Locate the cell with the specified text and output its [x, y] center coordinate. 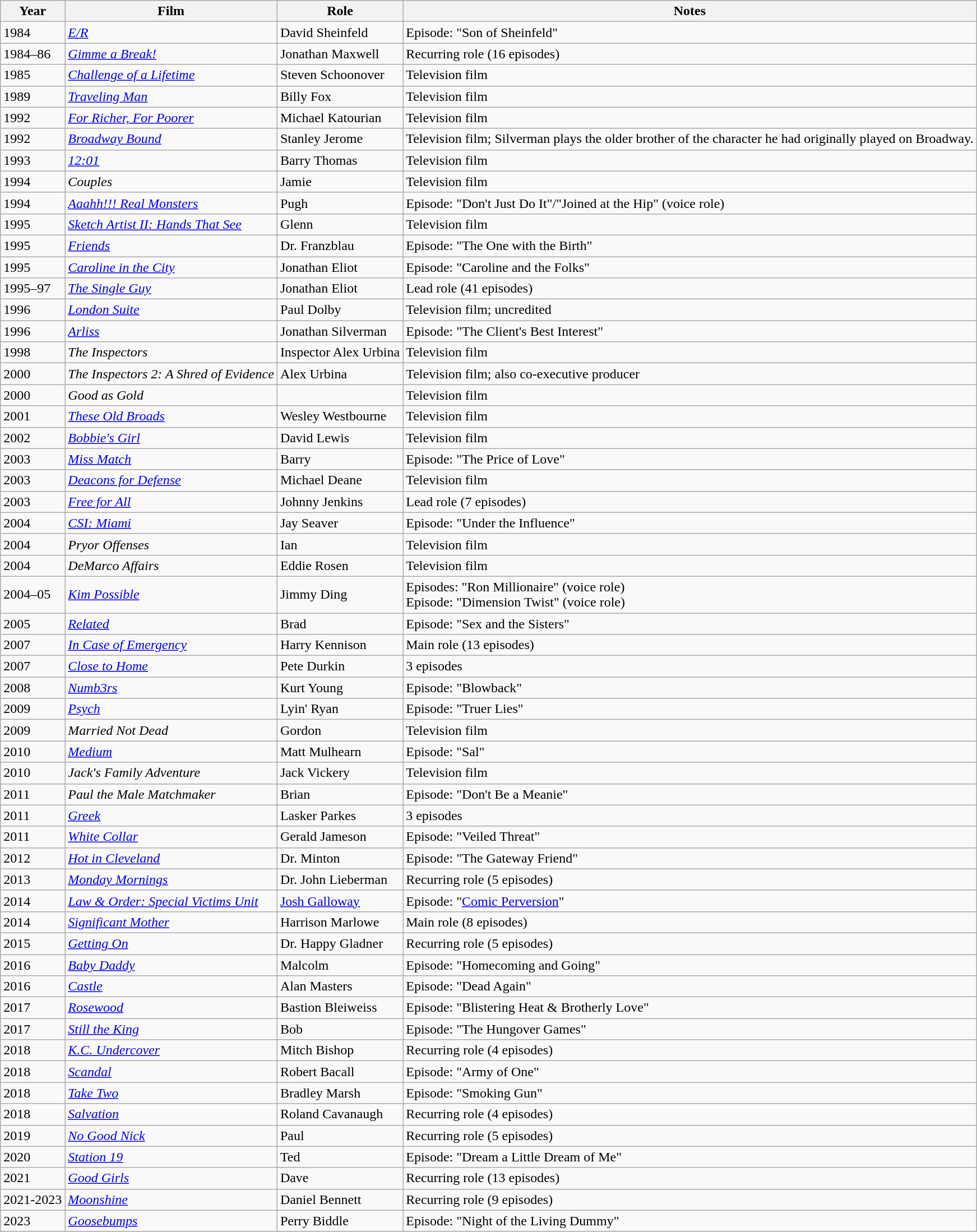
Michael Deane [340, 480]
Goosebumps [172, 1221]
Lead role (41 episodes) [690, 289]
Kim Possible [172, 594]
Paul the Male Matchmaker [172, 794]
Bradley Marsh [340, 1093]
1998 [33, 353]
E/R [172, 33]
2013 [33, 879]
Episode: "Sal" [690, 752]
Episodes: "Ron Millionaire" (voice role)Episode: "Dimension Twist" (voice role) [690, 594]
2021 [33, 1178]
Dr. Franzblau [340, 246]
Johnny Jenkins [340, 502]
Film [172, 11]
Numb3rs [172, 688]
Couples [172, 182]
David Lewis [340, 438]
Gimme a Break! [172, 54]
Married Not Dead [172, 730]
Close to Home [172, 666]
Matt Mulhearn [340, 752]
Lyin' Ryan [340, 709]
The Single Guy [172, 289]
Caroline in the City [172, 267]
Pryor Offenses [172, 544]
Recurring role (16 episodes) [690, 54]
2012 [33, 858]
London Suite [172, 310]
Station 19 [172, 1157]
Jack's Family Adventure [172, 773]
Salvation [172, 1114]
2002 [33, 438]
Episode: "Truer Lies" [690, 709]
1985 [33, 75]
Free for All [172, 502]
Brad [340, 624]
K.C. Undercover [172, 1050]
Broadway Bound [172, 139]
Episode: "Homecoming and Going" [690, 965]
Good Girls [172, 1178]
1984 [33, 33]
Miss Match [172, 459]
Alan Masters [340, 986]
Barry Thomas [340, 160]
Episode: "The Price of Love" [690, 459]
2005 [33, 624]
Rosewood [172, 1008]
1995–97 [33, 289]
Jamie [340, 182]
Dr. Happy Gladner [340, 943]
Episode: "The Hungover Games" [690, 1029]
Main role (13 episodes) [690, 645]
Bastion Bleiweiss [340, 1008]
Kurt Young [340, 688]
Role [340, 11]
Episode: "The One with the Birth" [690, 246]
Dave [340, 1178]
Episode: "The Client's Best Interest" [690, 331]
Eddie Rosen [340, 566]
Episode: "Blistering Heat & Brotherly Love" [690, 1008]
Bob [340, 1029]
2015 [33, 943]
Pete Durkin [340, 666]
Aaahh!!! Real Monsters [172, 203]
Episode: "Night of the Living Dummy" [690, 1221]
Brian [340, 794]
Episode: "Comic Perversion" [690, 901]
Notes [690, 11]
Malcolm [340, 965]
Pugh [340, 203]
Moonshine [172, 1199]
Stanley Jerome [340, 139]
Episode: "Army of One" [690, 1072]
Jonathan Silverman [340, 331]
Michael Katourian [340, 118]
Roland Cavanaugh [340, 1114]
Gerald Jameson [340, 837]
12:01 [172, 160]
CSI: Miami [172, 523]
Challenge of a Lifetime [172, 75]
Jay Seaver [340, 523]
Related [172, 624]
Monday Mornings [172, 879]
Episode: "Smoking Gun" [690, 1093]
Wesley Westbourne [340, 416]
Billy Fox [340, 96]
Television film; Silverman plays the older brother of the character he had originally played on Broadway. [690, 139]
Barry [340, 459]
Harrison Marlowe [340, 922]
Episode: "Don't Just Do It"/"Joined at the Hip" (voice role) [690, 203]
Episode: "Blowback" [690, 688]
Jack Vickery [340, 773]
Still the King [172, 1029]
Bobbie's Girl [172, 438]
The Inspectors [172, 353]
In Case of Emergency [172, 645]
Episode: "Veiled Threat" [690, 837]
Television film; uncredited [690, 310]
Television film; also co-executive producer [690, 374]
Glenn [340, 224]
Episode: "Dead Again" [690, 986]
Dr. John Lieberman [340, 879]
Jimmy Ding [340, 594]
Traveling Man [172, 96]
Episode: "Dream a Little Dream of Me" [690, 1157]
Scandal [172, 1072]
1984–86 [33, 54]
2001 [33, 416]
Ted [340, 1157]
Mitch Bishop [340, 1050]
These Old Broads [172, 416]
For Richer, For Poorer [172, 118]
The Inspectors 2: A Shred of Evidence [172, 374]
1989 [33, 96]
Sketch Artist II: Hands That See [172, 224]
Year [33, 11]
1993 [33, 160]
Recurring role (9 episodes) [690, 1199]
Steven Schoonover [340, 75]
Daniel Bennett [340, 1199]
Perry Biddle [340, 1221]
Episode: "Caroline and the Folks" [690, 267]
Baby Daddy [172, 965]
Ian [340, 544]
DeMarco Affairs [172, 566]
Robert Bacall [340, 1072]
Josh Galloway [340, 901]
Paul Dolby [340, 310]
Getting On [172, 943]
2020 [33, 1157]
Friends [172, 246]
Main role (8 episodes) [690, 922]
Psych [172, 709]
Episode: "Don't Be a Meanie" [690, 794]
Castle [172, 986]
Lead role (7 episodes) [690, 502]
Recurring role (13 episodes) [690, 1178]
No Good Nick [172, 1136]
Good as Gold [172, 395]
2008 [33, 688]
Episode: "Son of Sheinfeld" [690, 33]
David Sheinfeld [340, 33]
Paul [340, 1136]
2023 [33, 1221]
Take Two [172, 1093]
Inspector Alex Urbina [340, 353]
Episode: "Sex and the Sisters" [690, 624]
2004–05 [33, 594]
Deacons for Defense [172, 480]
Hot in Cleveland [172, 858]
Episode: "The Gateway Friend" [690, 858]
Significant Mother [172, 922]
White Collar [172, 837]
Alex Urbina [340, 374]
Jonathan Maxwell [340, 54]
Harry Kennison [340, 645]
Lasker Parkes [340, 816]
Greek [172, 816]
Dr. Minton [340, 858]
2021-2023 [33, 1199]
Arliss [172, 331]
2019 [33, 1136]
Episode: "Under the Influence" [690, 523]
Gordon [340, 730]
Medium [172, 752]
Law & Order: Special Victims Unit [172, 901]
